Return the [X, Y] coordinate for the center point of the cell that contains the specified text.  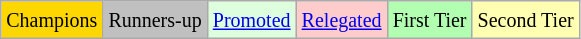
First Tier [430, 20]
Promoted [252, 20]
Runners-up [155, 20]
Champions [52, 20]
Relegated [342, 20]
Second Tier [526, 20]
